Scan for the cell matching the given text and deliver its [x, y] coordinate at center. 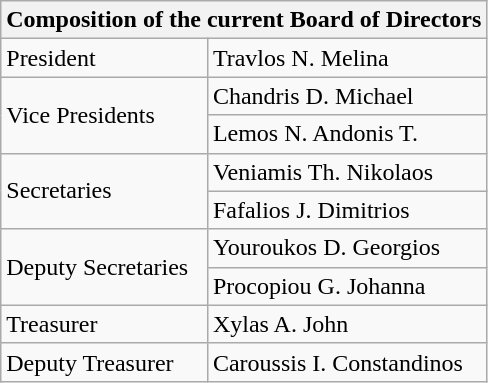
President [104, 58]
Chandris D. Michael [347, 96]
Deputy Secretaries [104, 267]
Lemos N. Andonis T. [347, 134]
Composition of the current Board of Directors [244, 20]
Fafalios J. Dimitrios [347, 210]
Vice Presidents [104, 115]
Deputy Treasurer [104, 362]
Treasurer [104, 324]
Veniamis Th. Nikolaos [347, 172]
Caroussis I. Constandinos [347, 362]
Travlos N. Melina [347, 58]
Xylas A. John [347, 324]
Procopiou G. Johanna [347, 286]
Youroukos D. Georgios [347, 248]
Secretaries [104, 191]
